Return the (X, Y) coordinate for the center point of the cell that contains the specified text.  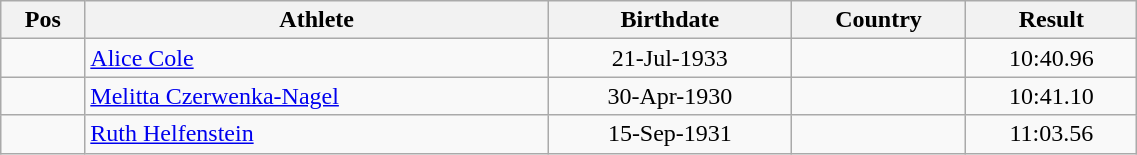
Ruth Helfenstein (317, 134)
Athlete (317, 20)
11:03.56 (1052, 134)
Pos (43, 20)
Alice Cole (317, 58)
Birthdate (670, 20)
Melitta Czerwenka-Nagel (317, 96)
10:41.10 (1052, 96)
15-Sep-1931 (670, 134)
Result (1052, 20)
30-Apr-1930 (670, 96)
Country (878, 20)
21-Jul-1933 (670, 58)
10:40.96 (1052, 58)
